Output the (X, Y) coordinate of the center of the cell containing the given text.  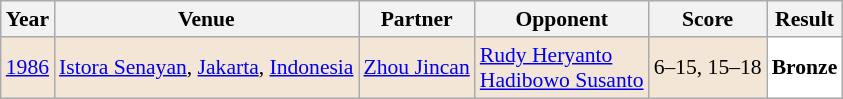
6–15, 15–18 (708, 68)
Bronze (805, 68)
Rudy Heryanto Hadibowo Susanto (562, 68)
Venue (206, 19)
Year (28, 19)
Result (805, 19)
Opponent (562, 19)
Zhou Jincan (417, 68)
Partner (417, 19)
1986 (28, 68)
Istora Senayan, Jakarta, Indonesia (206, 68)
Score (708, 19)
